Output the [x, y] coordinate of the center of the cell containing the given text.  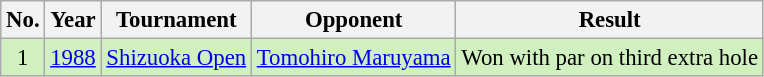
Shizuoka Open [176, 58]
No. [23, 20]
Opponent [353, 20]
Won with par on third extra hole [610, 58]
1988 [73, 58]
Tournament [176, 20]
Tomohiro Maruyama [353, 58]
1 [23, 58]
Result [610, 20]
Year [73, 20]
